Search for the cell housing the specified text and yield its [x, y] center coordinate. 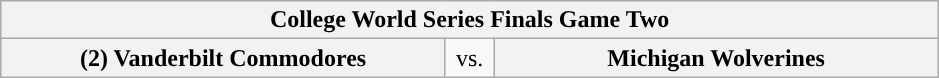
College World Series Finals Game Two [470, 20]
Michigan Wolverines [716, 58]
vs. [470, 58]
(2) Vanderbilt Commodores [224, 58]
